Scan for the cell matching the given text and deliver its [X, Y] coordinate at center. 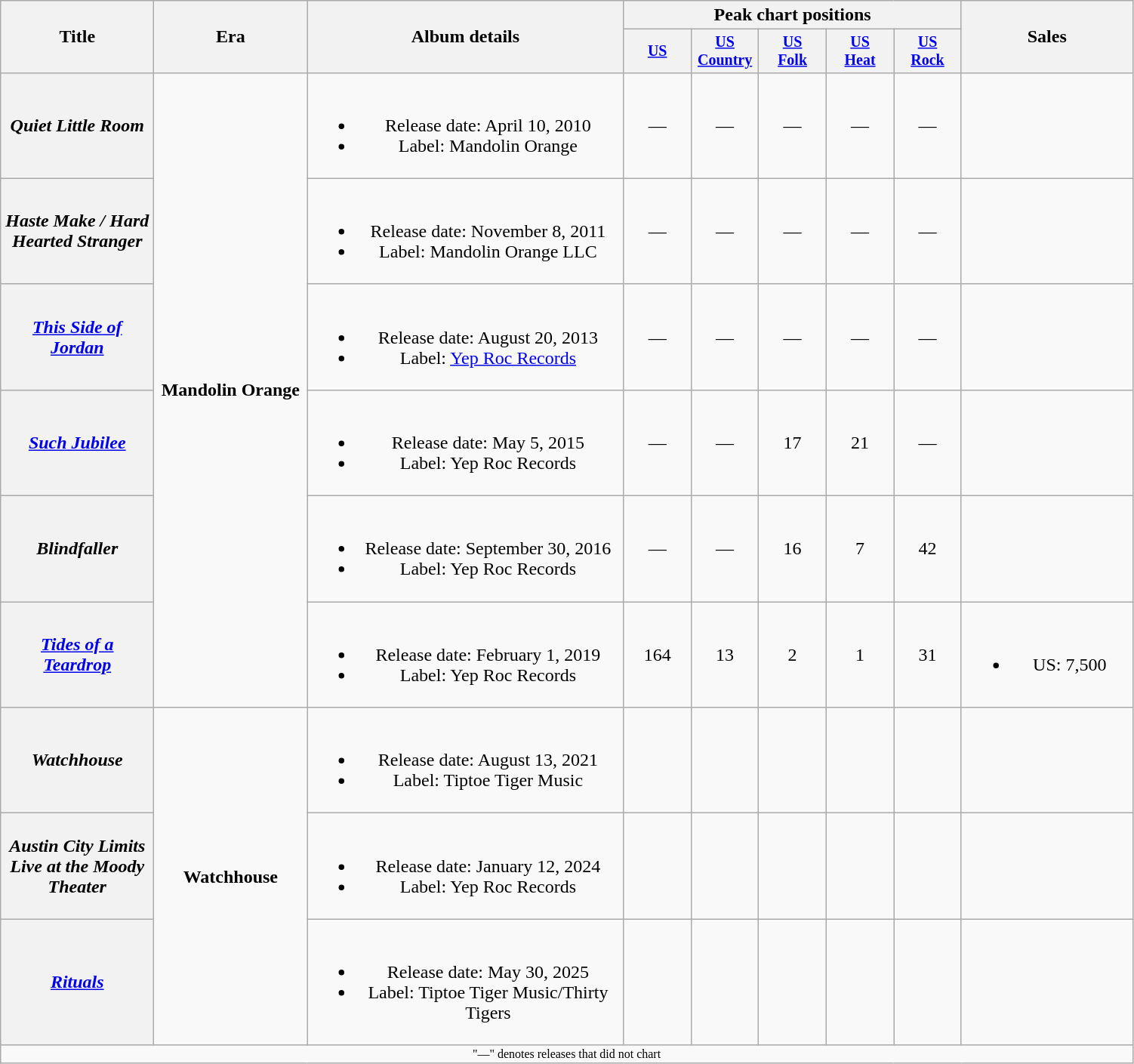
1 [859, 655]
42 [927, 549]
Rituals [77, 982]
164 [657, 655]
Such Jubilee [77, 443]
Release date: September 30, 2016Label: Yep Roc Records [465, 549]
Release date: August 20, 2013Label: Yep Roc Records [465, 337]
2 [793, 655]
17 [793, 443]
US Rock [927, 51]
16 [793, 549]
13 [725, 655]
7 [859, 549]
21 [859, 443]
Release date: February 1, 2019Label: Yep Roc Records [465, 655]
Austin City Limits Live at the Moody Theater [77, 866]
Album details [465, 37]
Blindfaller [77, 549]
Release date: May 30, 2025Label: Tiptoe Tiger Music/Thirty Tigers [465, 982]
US [657, 51]
US Country [725, 51]
US Heat [859, 51]
Sales [1046, 37]
US Folk [793, 51]
"—" denotes releases that did not chart [567, 1054]
Release date: January 12, 2024Label: Yep Roc Records [465, 866]
Mandolin Orange [231, 390]
31 [927, 655]
Release date: May 5, 2015Label: Yep Roc Records [465, 443]
Era [231, 37]
Title [77, 37]
This Side of Jordan [77, 337]
Release date: April 10, 2010Label: Mandolin Orange [465, 125]
Peak chart positions [793, 15]
Release date: November 8, 2011Label: Mandolin Orange LLC [465, 231]
US: 7,500 [1046, 655]
Tides of a Teardrop [77, 655]
Quiet Little Room [77, 125]
Haste Make / Hard Hearted Stranger [77, 231]
Release date: August 13, 2021Label: Tiptoe Tiger Music [465, 760]
